Output the [x, y] coordinate of the center of the cell containing the given text.  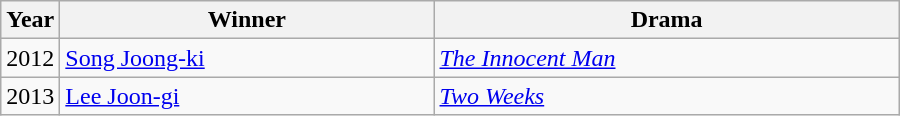
Two Weeks [666, 96]
Year [30, 20]
2013 [30, 96]
2012 [30, 58]
Song Joong-ki [247, 58]
Lee Joon-gi [247, 96]
Winner [247, 20]
The Innocent Man [666, 58]
Drama [666, 20]
